Capture the cell that displays the provided text and extract its (X, Y) central coordinate. 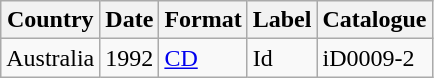
1992 (130, 58)
CD (203, 58)
Label (282, 20)
Australia (50, 58)
Catalogue (374, 20)
Date (130, 20)
Country (50, 20)
Id (282, 58)
iD0009-2 (374, 58)
Format (203, 20)
